Capture the cell that displays the provided text and extract its (X, Y) central coordinate. 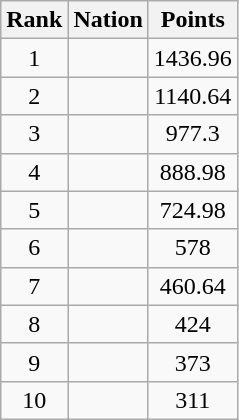
578 (192, 248)
10 (34, 400)
6 (34, 248)
1436.96 (192, 58)
5 (34, 210)
1 (34, 58)
8 (34, 324)
7 (34, 286)
3 (34, 134)
977.3 (192, 134)
724.98 (192, 210)
2 (34, 96)
9 (34, 362)
Nation (108, 20)
1140.64 (192, 96)
Points (192, 20)
311 (192, 400)
4 (34, 172)
Rank (34, 20)
460.64 (192, 286)
888.98 (192, 172)
373 (192, 362)
424 (192, 324)
